Identify which cell holds the provided text, then report its [x, y] central coordinate. 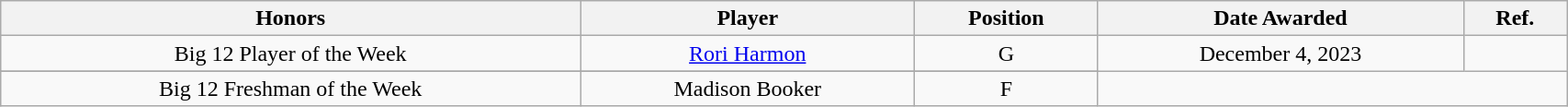
F [1007, 89]
Rori Harmon [748, 53]
Honors [290, 18]
December 4, 2023 [1280, 53]
G [1007, 53]
Date Awarded [1280, 18]
Position [1007, 18]
Madison Booker [748, 89]
Big 12 Player of the Week [290, 53]
Ref. [1516, 18]
Player [748, 18]
Big 12 Freshman of the Week [290, 89]
